Pinpoint the cell where the given text exists, returning its [X, Y] midpoint coordinate. 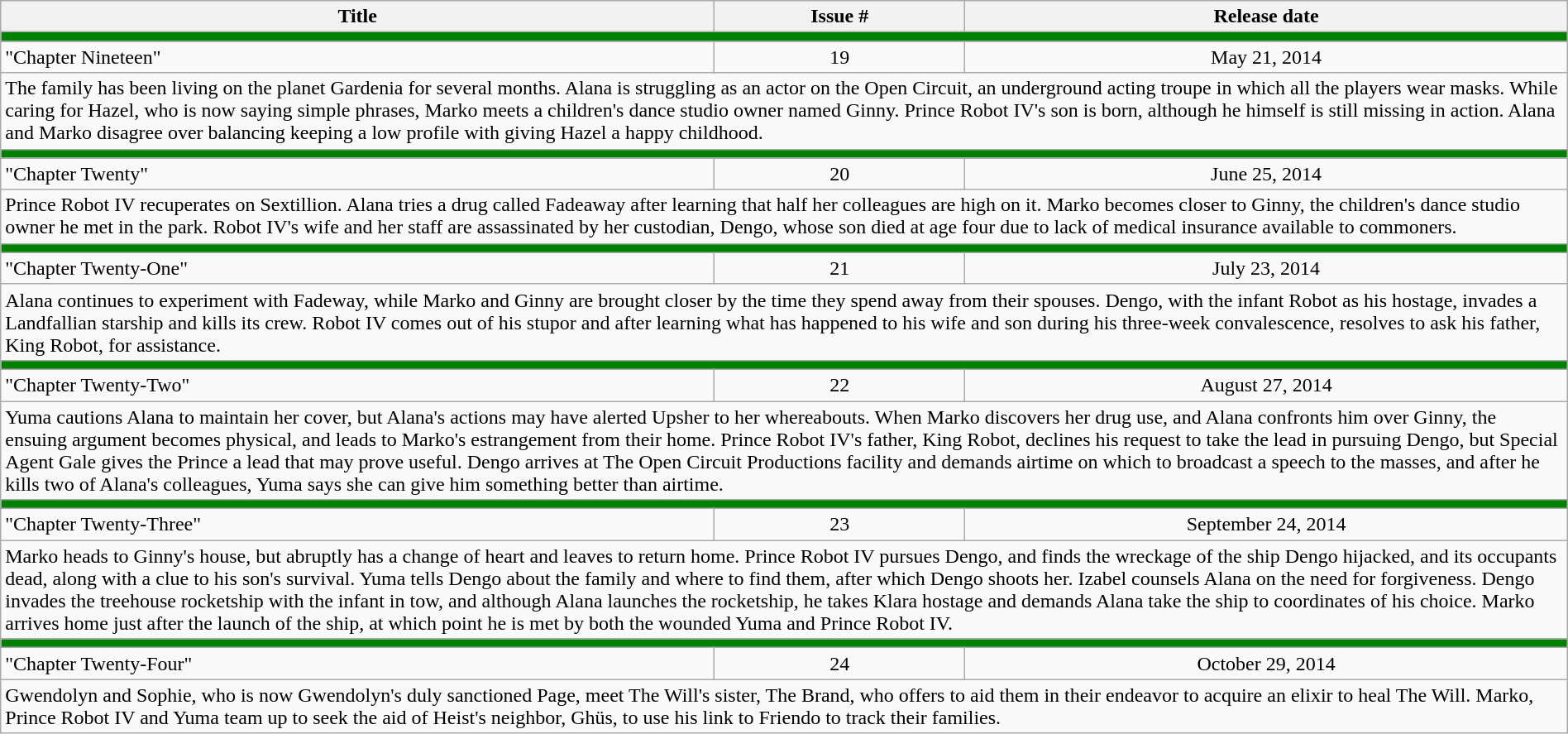
"Chapter Twenty-Two" [357, 385]
Release date [1266, 17]
October 29, 2014 [1266, 664]
"Chapter Twenty-One" [357, 268]
23 [840, 525]
"Chapter Nineteen" [357, 57]
Title [357, 17]
August 27, 2014 [1266, 385]
24 [840, 664]
"Chapter Twenty" [357, 174]
21 [840, 268]
June 25, 2014 [1266, 174]
20 [840, 174]
May 21, 2014 [1266, 57]
"Chapter Twenty-Three" [357, 525]
Issue # [840, 17]
19 [840, 57]
"Chapter Twenty-Four" [357, 664]
September 24, 2014 [1266, 525]
22 [840, 385]
July 23, 2014 [1266, 268]
